Search for the cell housing the specified text and yield its (x, y) center coordinate. 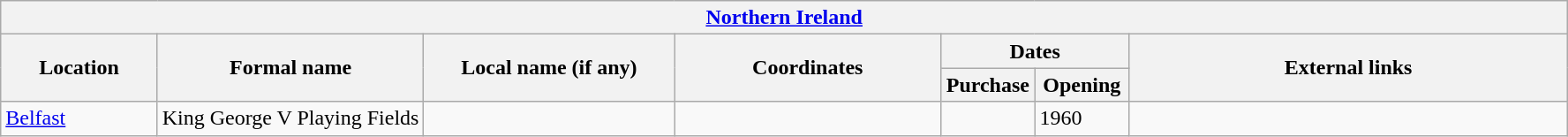
Belfast (79, 118)
Northern Ireland (784, 18)
Location (79, 68)
1960 (1082, 118)
Formal name (290, 68)
Purchase (988, 85)
Local name (if any) (549, 68)
King George V Playing Fields (290, 118)
Coordinates (808, 68)
Opening (1082, 85)
External links (1349, 68)
Dates (1035, 51)
